Pinpoint the cell where the given text exists, returning its (X, Y) midpoint coordinate. 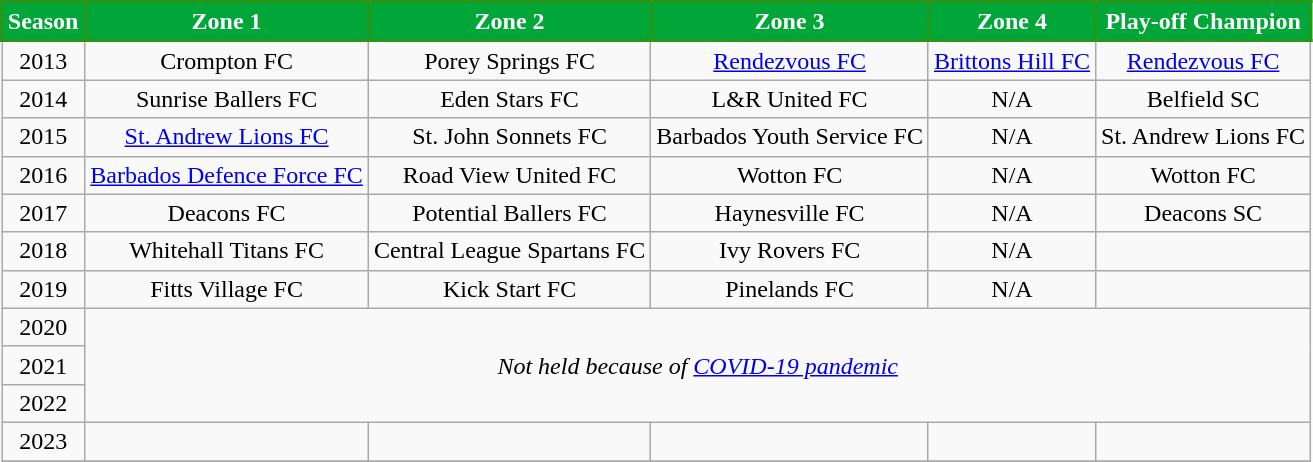
Zone 2 (509, 22)
Porey Springs FC (509, 60)
Haynesville FC (790, 213)
L&R United FC (790, 99)
Season (44, 22)
Eden Stars FC (509, 99)
Not held because of COVID-19 pandemic (698, 365)
Play-off Champion (1204, 22)
St. John Sonnets FC (509, 137)
Zone 4 (1012, 22)
2016 (44, 175)
Zone 1 (227, 22)
Belfield SC (1204, 99)
Deacons SC (1204, 213)
Fitts Village FC (227, 289)
Crompton FC (227, 60)
Ivy Rovers FC (790, 251)
2022 (44, 403)
Kick Start FC (509, 289)
Potential Ballers FC (509, 213)
Deacons FC (227, 213)
Barbados Youth Service FC (790, 137)
Zone 3 (790, 22)
Brittons Hill FC (1012, 60)
2015 (44, 137)
Central League Spartans FC (509, 251)
2014 (44, 99)
2018 (44, 251)
2020 (44, 327)
2023 (44, 441)
Whitehall Titans FC (227, 251)
2017 (44, 213)
Road View United FC (509, 175)
2013 (44, 60)
2021 (44, 365)
Barbados Defence Force FC (227, 175)
Sunrise Ballers FC (227, 99)
2019 (44, 289)
Pinelands FC (790, 289)
